Scan for the cell matching the given text and deliver its (X, Y) coordinate at center. 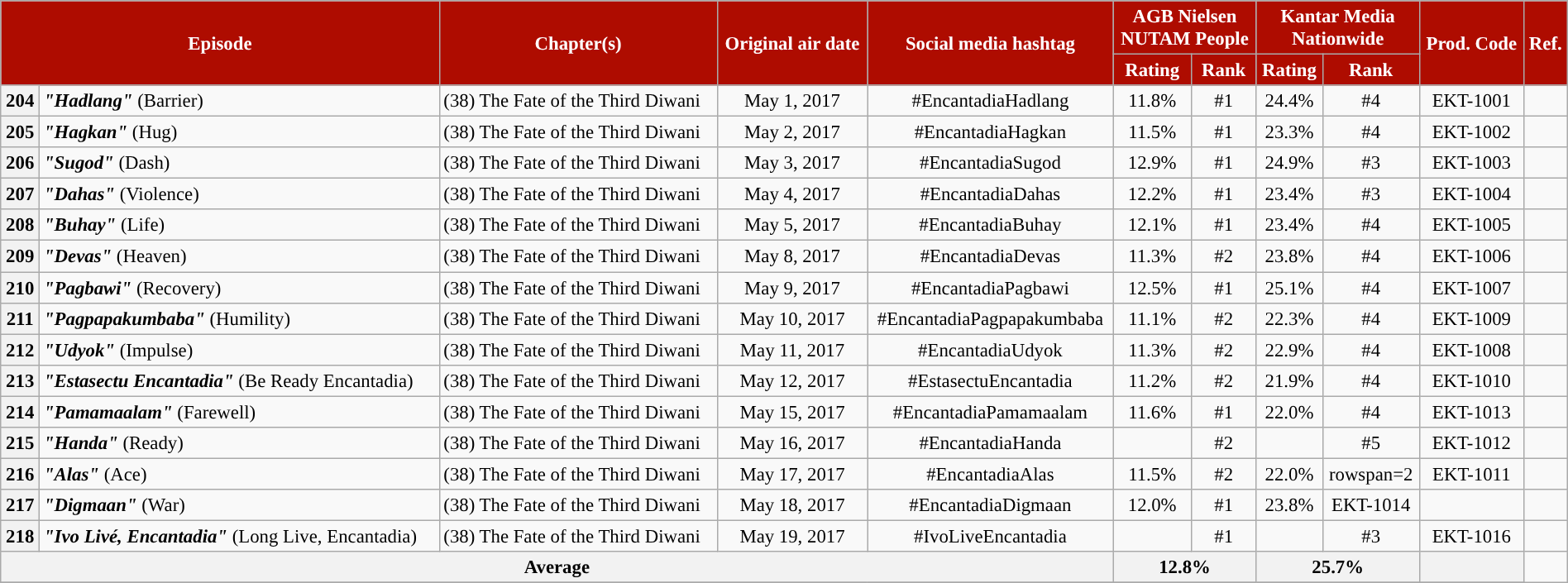
207 (20, 194)
23.3% (1289, 132)
May 11, 2017 (792, 350)
"Hadlang" (Barrier) (240, 101)
#EncantadiaBuhay (991, 226)
EKT-1009 (1471, 318)
"Hagkan" (Hug) (240, 132)
209 (20, 256)
206 (20, 163)
"Digmaan" (War) (240, 505)
Chapter(s) (578, 43)
May 5, 2017 (792, 226)
212 (20, 350)
"Dahas" (Violence) (240, 194)
Social media hashtag (991, 43)
EKT-1013 (1471, 412)
May 19, 2017 (792, 536)
#EncantadiaDevas (991, 256)
211 (20, 318)
Kantar MediaNationwide (1338, 28)
214 (20, 412)
#EncantadiaPamamaalam (991, 412)
215 (20, 443)
12.9% (1152, 163)
May 4, 2017 (792, 194)
24.9% (1289, 163)
May 3, 2017 (792, 163)
#EncantadiaPagbawi (991, 288)
EKT-1008 (1471, 350)
EKT-1010 (1471, 380)
#EncantadiaHagkan (991, 132)
#EncantadiaAlas (991, 474)
12.1% (1152, 226)
"Alas" (Ace) (240, 474)
"Pamamaalam" (Farewell) (240, 412)
"Udyok" (Impulse) (240, 350)
EKT-1011 (1471, 474)
EKT-1014 (1371, 505)
24.4% (1289, 101)
"Sugod" (Dash) (240, 163)
EKT-1002 (1471, 132)
Prod. Code (1471, 43)
11.2% (1152, 380)
May 12, 2017 (792, 380)
Episode (220, 43)
May 17, 2017 (792, 474)
12.8% (1184, 567)
210 (20, 288)
"Buhay" (Life) (240, 226)
218 (20, 536)
22.9% (1289, 350)
May 10, 2017 (792, 318)
25.1% (1289, 288)
#IvoLiveEncantadia (991, 536)
May 18, 2017 (792, 505)
AGB NielsenNUTAM People (1184, 28)
208 (20, 226)
204 (20, 101)
22.3% (1289, 318)
11.6% (1152, 412)
217 (20, 505)
216 (20, 474)
EKT-1005 (1471, 226)
#EncantadiaDigmaan (991, 505)
EKT-1007 (1471, 288)
12.2% (1152, 194)
#EncantadiaDahas (991, 194)
Original air date (792, 43)
May 16, 2017 (792, 443)
12.0% (1152, 505)
EKT-1012 (1471, 443)
EKT-1016 (1471, 536)
21.9% (1289, 380)
#EncantadiaHanda (991, 443)
"Pagbawi" (Recovery) (240, 288)
May 1, 2017 (792, 101)
EKT-1004 (1471, 194)
May 9, 2017 (792, 288)
EKT-1001 (1471, 101)
"Ivo Livé, Encantadia" (Long Live, Encantadia) (240, 536)
Average (557, 567)
"Handa" (Ready) (240, 443)
"Pagpapakumbaba" (Humility) (240, 318)
12.5% (1152, 288)
rowspan=2 (1371, 474)
May 2, 2017 (792, 132)
EKT-1006 (1471, 256)
Ref. (1545, 43)
#EncantadiaSugod (991, 163)
205 (20, 132)
"Devas" (Heaven) (240, 256)
#5 (1371, 443)
#EncantadiaUdyok (991, 350)
May 8, 2017 (792, 256)
"Estasectu Encantadia" (Be Ready Encantadia) (240, 380)
EKT-1003 (1471, 163)
May 15, 2017 (792, 412)
#EncantadiaHadlang (991, 101)
11.1% (1152, 318)
#EstasectuEncantadia (991, 380)
#EncantadiaPagpapakumbaba (991, 318)
11.8% (1152, 101)
213 (20, 380)
25.7% (1338, 567)
